Return the [X, Y] coordinate for the center point of the cell that contains the specified text.  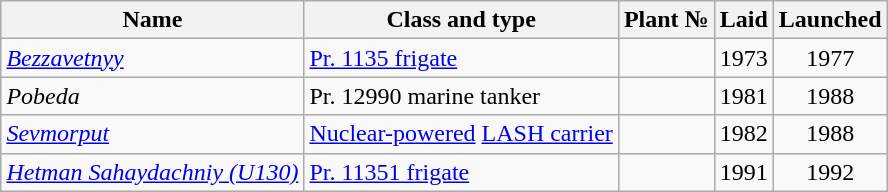
Laid [744, 20]
Pr. 11351 frigate [461, 172]
Plant № [666, 20]
Nuclear-powered LASH carrier [461, 134]
Bezzavetnyy [152, 58]
Pobeda [152, 96]
Sevmorput [152, 134]
Name [152, 20]
1973 [744, 58]
Hetman Sahaydachniy (U130) [152, 172]
1982 [744, 134]
Class and type [461, 20]
Pr. 1135 frigate [461, 58]
1992 [830, 172]
1977 [830, 58]
1991 [744, 172]
1981 [744, 96]
Pr. 12990 marine tanker [461, 96]
Launched [830, 20]
